Output the (X, Y) coordinate of the center of the cell containing the given text.  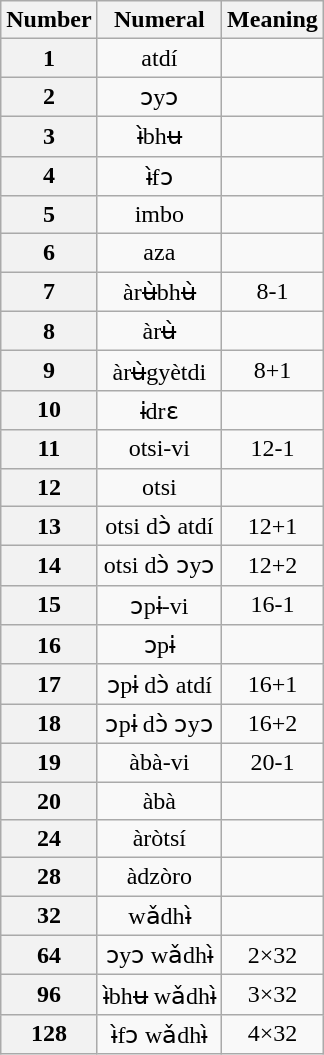
ɔpɨ dɔ̀ ɔyɔ (159, 724)
16-1 (273, 605)
16 (49, 645)
atdí (159, 58)
28 (49, 877)
1 (49, 58)
àbà (159, 801)
otsi (159, 487)
aza (159, 253)
ɔyɔ wǎdhɨ̀ (159, 955)
ɔpɨ-vi (159, 605)
àrʉ̀bhʉ̀ (159, 292)
otsi-vi (159, 449)
32 (49, 916)
otsi dɔ̀ ɔyɔ (159, 566)
3×32 (273, 995)
àdzòro (159, 877)
8-1 (273, 292)
Number (49, 20)
àròtsí (159, 839)
64 (49, 955)
17 (49, 684)
9 (49, 371)
ɨ̀bhʉ (159, 136)
8 (49, 331)
15 (49, 605)
10 (49, 410)
18 (49, 724)
19 (49, 762)
otsi dɔ̀ atdí (159, 526)
6 (49, 253)
ɨdrɛ (159, 410)
96 (49, 995)
àbà-vi (159, 762)
12 (49, 487)
20-1 (273, 762)
àrʉ̀ (159, 331)
16+2 (273, 724)
14 (49, 566)
11 (49, 449)
12-1 (273, 449)
imbo (159, 215)
ɨ̀bhʉ wǎdhɨ̀ (159, 995)
àrʉ̀gyètdi (159, 371)
Meaning (273, 20)
20 (49, 801)
13 (49, 526)
ɔyɔ (159, 97)
ɔpɨ (159, 645)
7 (49, 292)
ɨ̀fɔ wǎdhɨ̀ (159, 1034)
4×32 (273, 1034)
12+2 (273, 566)
16+1 (273, 684)
Numeral (159, 20)
12+1 (273, 526)
ɨ̀fɔ (159, 176)
5 (49, 215)
ɔpɨ dɔ̀ atdí (159, 684)
8+1 (273, 371)
24 (49, 839)
2×32 (273, 955)
3 (49, 136)
128 (49, 1034)
2 (49, 97)
wǎdhɨ̀ (159, 916)
4 (49, 176)
